Determine the (x, y) coordinate at the center of the cell enclosing the given text.  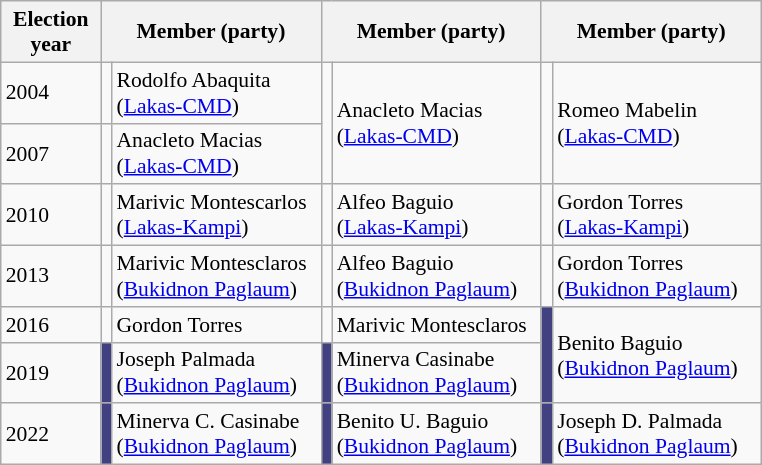
Alfeo Baguio(Lakas-Kampi) (437, 216)
Gordon Torres (216, 325)
Benito U. Baguio(Bukidnon Paglaum) (437, 434)
2007 (51, 154)
Minerva Casinabe(Bukidnon Paglaum) (437, 372)
Gordon Torres(Bukidnon Paglaum) (656, 276)
2010 (51, 216)
Gordon Torres(Lakas-Kampi) (656, 216)
Romeo Mabelin(Lakas-CMD) (656, 123)
2004 (51, 92)
Electionyear (51, 32)
Marivic Montescarlos(Lakas-Kampi) (216, 216)
Marivic Montesclaros(Bukidnon Paglaum) (216, 276)
Joseph Palmada(Bukidnon Paglaum) (216, 372)
2019 (51, 372)
Rodolfo Abaquita(Lakas-CMD) (216, 92)
Marivic Montesclaros (437, 325)
Minerva C. Casinabe(Bukidnon Paglaum) (216, 434)
Benito Baguio(Bukidnon Paglaum) (656, 356)
Alfeo Baguio(Bukidnon Paglaum) (437, 276)
2022 (51, 434)
Joseph D. Palmada(Bukidnon Paglaum) (656, 434)
2013 (51, 276)
2016 (51, 325)
